For the text-containing cell, return its midpoint in [x, y] coordinate format. 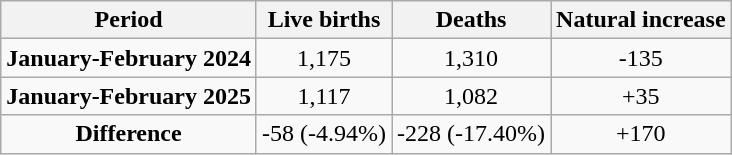
1,082 [472, 96]
+170 [642, 134]
Deaths [472, 20]
-228 (-17.40%) [472, 134]
Difference [129, 134]
-58 (-4.94%) [324, 134]
1,310 [472, 58]
1,175 [324, 58]
+35 [642, 96]
-135 [642, 58]
Live births [324, 20]
Natural increase [642, 20]
January-February 2024 [129, 58]
Period [129, 20]
January-February 2025 [129, 96]
1,117 [324, 96]
